Find where the given text appears and provide that cell's center as [x, y] coordinate. 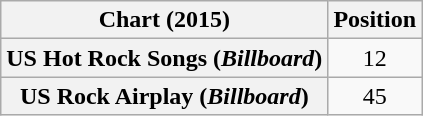
45 [375, 96]
US Hot Rock Songs (Billboard) [164, 58]
12 [375, 58]
US Rock Airplay (Billboard) [164, 96]
Position [375, 20]
Chart (2015) [164, 20]
